Determine the [x, y] coordinate at the center of the cell enclosing the given text.  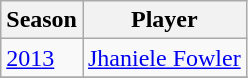
2013 [42, 58]
Jhaniele Fowler [164, 58]
Player [164, 20]
Season [42, 20]
